Identify which cell holds the provided text, then report its (X, Y) central coordinate. 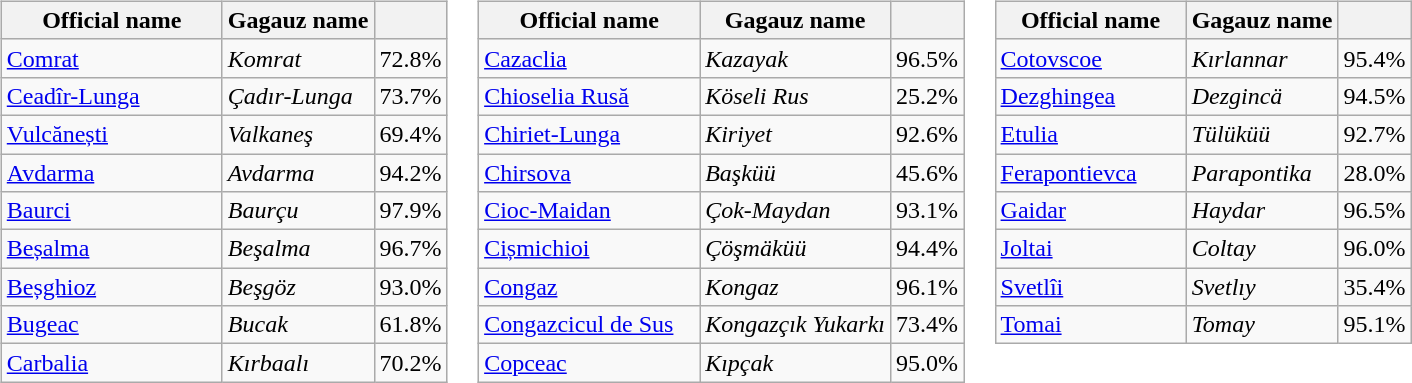
92.6% (928, 134)
Baurci (112, 211)
69.4% (410, 134)
Cișmichioi (590, 249)
97.9% (410, 211)
94.4% (928, 249)
Çok-Maydan (796, 211)
96.1% (928, 287)
Kıpçak (796, 363)
Cazaclia (590, 58)
Ferapontievca (1090, 173)
95.1% (1374, 325)
Chiriet-Lunga (590, 134)
Chirsova (590, 173)
73.4% (928, 325)
70.2% (410, 363)
Vulcănești (112, 134)
Cotovscoe (1090, 58)
Kongazçık Yukarkı (796, 325)
Kırbaalı (298, 363)
Comrat (112, 58)
Beșalma (112, 249)
93.1% (928, 211)
Congaz (590, 287)
Tomai (1090, 325)
Çadır-Lunga (298, 96)
Beșghioz (112, 287)
93.0% (410, 287)
Valkaneş (298, 134)
Beşalma (298, 249)
Çöşmäküü (796, 249)
Bucak (298, 325)
Kiriyet (796, 134)
28.0% (1374, 173)
25.2% (928, 96)
Köseli Rus (796, 96)
73.7% (410, 96)
Coltay (1262, 249)
Tülüküü (1262, 134)
35.4% (1374, 287)
Haydar (1262, 211)
92.7% (1374, 134)
95.4% (1374, 58)
Baurçu (298, 211)
Parapontika (1262, 173)
95.0% (928, 363)
45.6% (928, 173)
Chioselia Rusă (590, 96)
Tomay (1262, 325)
Komrat (298, 58)
Copceac (590, 363)
Başküü (796, 173)
61.8% (410, 325)
Bugeac (112, 325)
72.8% (410, 58)
Congazcicul de Sus (590, 325)
Carbalia (112, 363)
Dezghingea (1090, 96)
Ceadîr-Lunga (112, 96)
94.5% (1374, 96)
Svetlîi (1090, 287)
Beşgöz (298, 287)
Etulia (1090, 134)
Cioc-Maidan (590, 211)
Kazayak (796, 58)
Kongaz (796, 287)
Joltai (1090, 249)
Svetlıy (1262, 287)
Kırlannar (1262, 58)
96.0% (1374, 249)
Dezgincä (1262, 96)
Gaidar (1090, 211)
94.2% (410, 173)
96.7% (410, 249)
